Return the (X, Y) coordinate for the center point of the cell that contains the specified text.  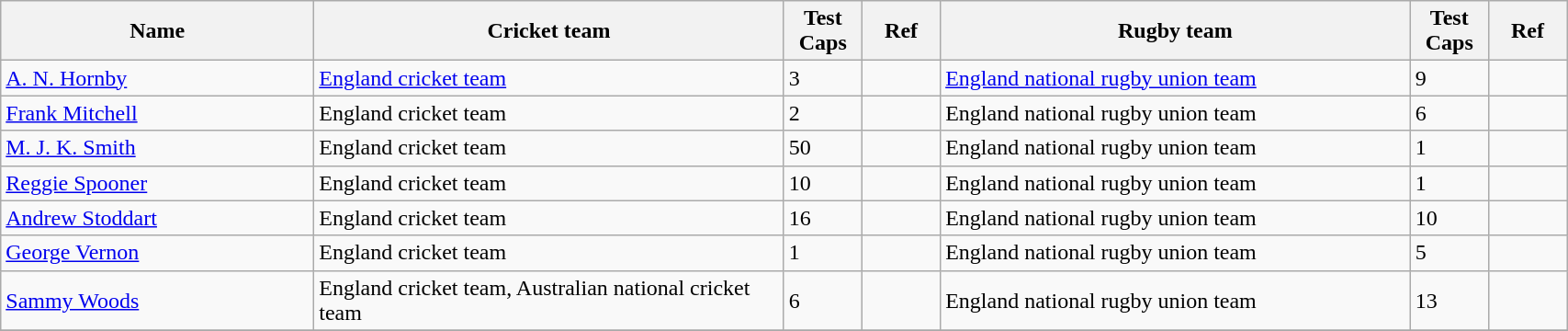
England cricket team, Australian national cricket team (549, 300)
9 (1450, 78)
George Vernon (158, 253)
A. N. Hornby (158, 78)
2 (823, 113)
Rugby team (1176, 31)
Sammy Woods (158, 300)
Andrew Stoddart (158, 218)
M. J. K. Smith (158, 148)
16 (823, 218)
Cricket team (549, 31)
3 (823, 78)
5 (1450, 253)
Reggie Spooner (158, 183)
13 (1450, 300)
Name (158, 31)
Frank Mitchell (158, 113)
50 (823, 148)
